Scan for the cell matching the given text and deliver its (X, Y) coordinate at center. 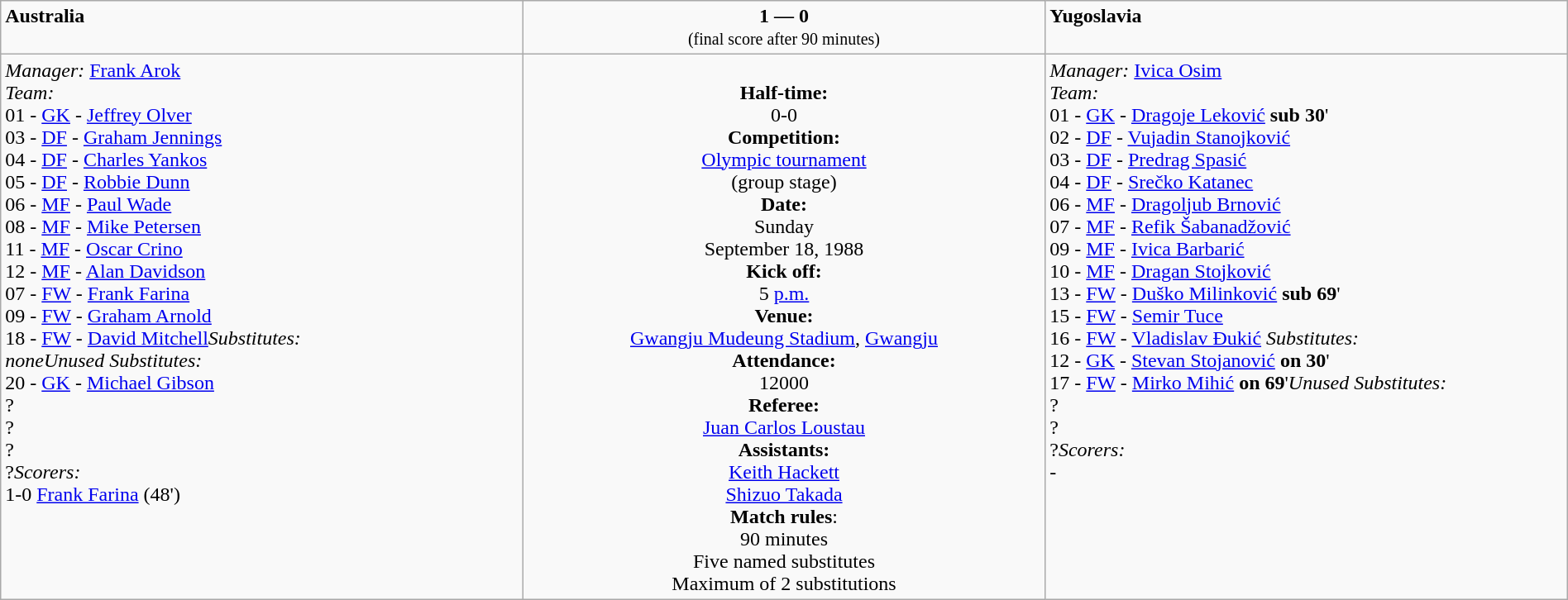
1 — 0(final score after 90 minutes) (784, 28)
Australia (262, 28)
Yugoslavia (1307, 28)
